Detect which cell encompasses the target text, then output its (x, y) center coordinate. 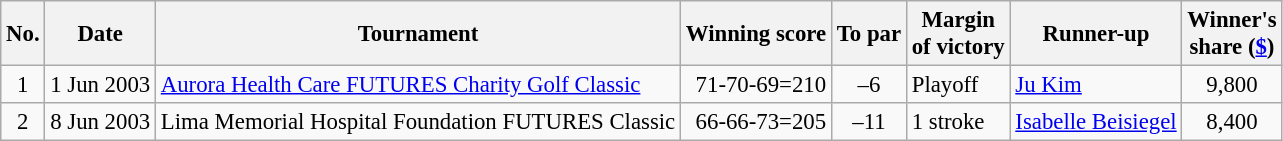
Aurora Health Care FUTURES Charity Golf Classic (418, 85)
Date (100, 34)
Playoff (958, 85)
Runner-up (1096, 34)
66-66-73=205 (756, 122)
Ju Kim (1096, 85)
9,800 (1232, 85)
–11 (868, 122)
1 stroke (958, 122)
2 (23, 122)
71-70-69=210 (756, 85)
To par (868, 34)
–6 (868, 85)
1 (23, 85)
Marginof victory (958, 34)
1 Jun 2003 (100, 85)
Tournament (418, 34)
Winning score (756, 34)
Isabelle Beisiegel (1096, 122)
No. (23, 34)
Lima Memorial Hospital Foundation FUTURES Classic (418, 122)
Winner'sshare ($) (1232, 34)
8,400 (1232, 122)
8 Jun 2003 (100, 122)
